Search for the cell housing the specified text and yield its [x, y] center coordinate. 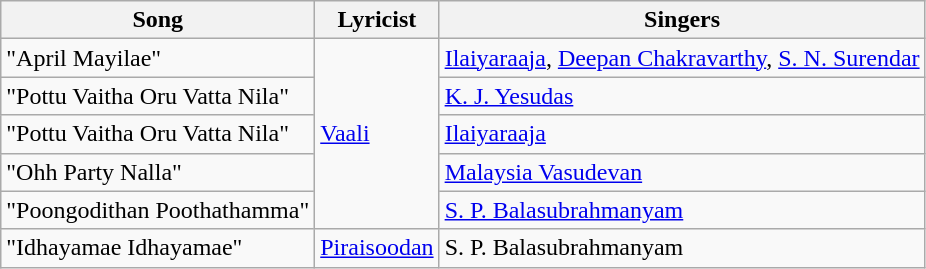
Lyricist [377, 20]
Piraisoodan [377, 248]
Song [158, 20]
Ilaiyaraaja [682, 134]
Ilaiyaraaja, Deepan Chakravarthy, S. N. Surendar [682, 58]
Vaali [377, 134]
"Idhayamae Idhayamae" [158, 248]
Singers [682, 20]
"April Mayilae" [158, 58]
"Ohh Party Nalla" [158, 172]
K. J. Yesudas [682, 96]
Malaysia Vasudevan [682, 172]
"Poongodithan Poothathamma" [158, 210]
